For the text-containing cell, return its midpoint in (X, Y) coordinate format. 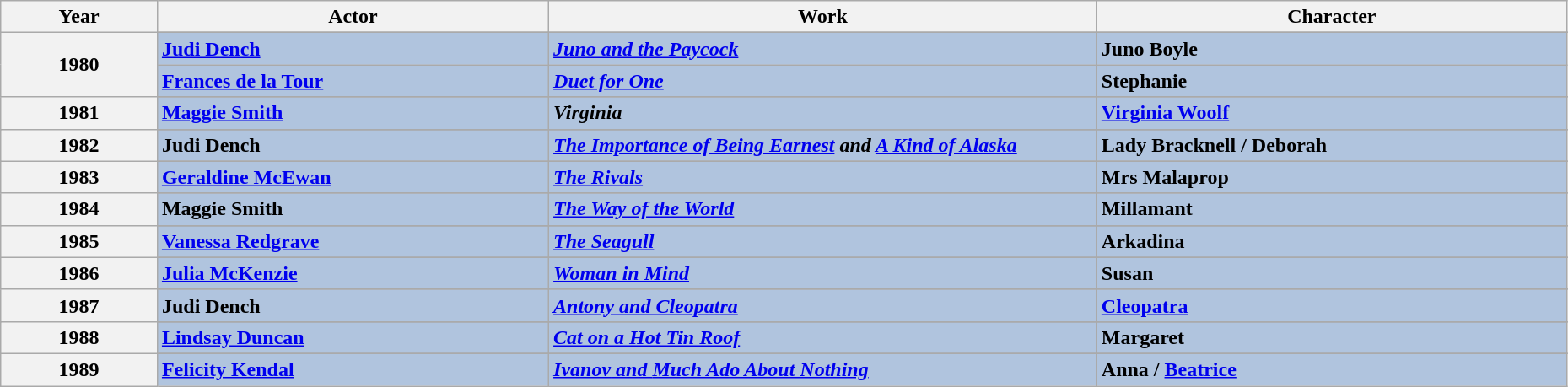
Mrs Malaprop (1331, 177)
1987 (79, 305)
Character (1331, 17)
Felicity Kendal (353, 369)
Duet for One (823, 81)
Juno Boyle (1331, 49)
The Seagull (823, 241)
1988 (79, 337)
The Way of the World (823, 209)
Julia McKenzie (353, 273)
1982 (79, 145)
Lady Bracknell / Deborah (1331, 145)
Arkadina (1331, 241)
Millamant (1331, 209)
Work (823, 17)
Susan (1331, 273)
1984 (79, 209)
Cleopatra (1331, 305)
Virginia Woolf (1331, 113)
1983 (79, 177)
Frances de la Tour (353, 81)
Year (79, 17)
The Importance of Being Earnest and A Kind of Alaska (823, 145)
Antony and Cleopatra (823, 305)
Margaret (1331, 337)
Woman in Mind (823, 273)
Vanessa Redgrave (353, 241)
Lindsay Duncan (353, 337)
Actor (353, 17)
Anna / Beatrice (1331, 369)
Geraldine McEwan (353, 177)
Cat on a Hot Tin Roof (823, 337)
Stephanie (1331, 81)
1980 (79, 65)
1981 (79, 113)
1989 (79, 369)
Virginia (823, 113)
1985 (79, 241)
1986 (79, 273)
The Rivals (823, 177)
Juno and the Paycock (823, 49)
Ivanov and Much Ado About Nothing (823, 369)
